Capture the cell that displays the provided text and extract its [x, y] central coordinate. 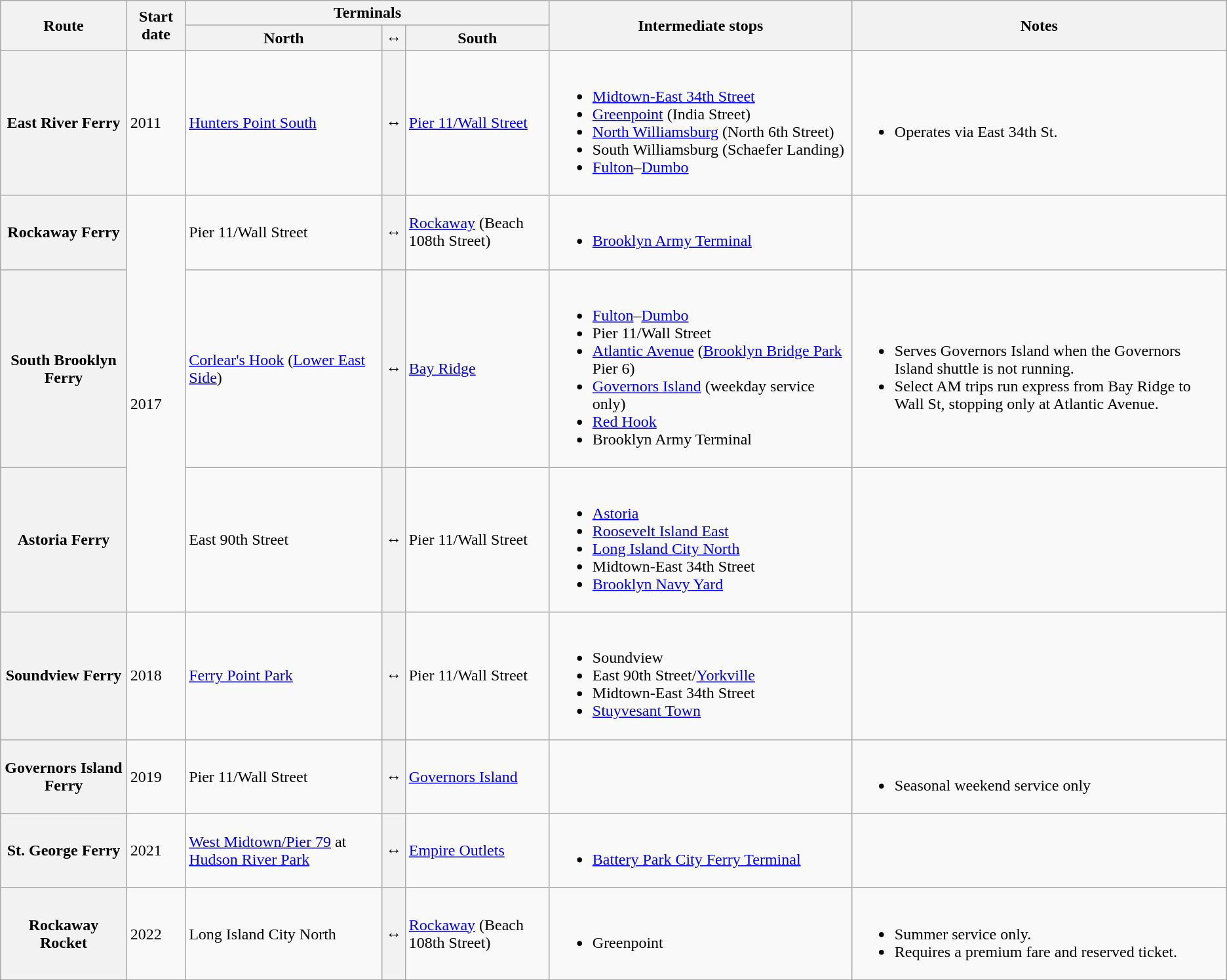
Fulton–DumboPier 11/Wall StreetAtlantic Avenue (Brooklyn Bridge Park Pier 6)Governors Island (weekday service only)Red HookBrooklyn Army Terminal [700, 368]
AstoriaRoosevelt Island EastLong Island City NorthMidtown-East 34th StreetBrooklyn Navy Yard [700, 540]
Start date [156, 26]
North [284, 38]
2022 [156, 933]
Route [64, 26]
St. George Ferry [64, 851]
Rockaway Ferry [64, 232]
South [477, 38]
Bay Ridge [477, 368]
Ferry Point Park [284, 676]
Governors Island Ferry [64, 776]
Long Island City North [284, 933]
2018 [156, 676]
Seasonal weekend service only [1039, 776]
SoundviewEast 90th Street/YorkvilleMidtown-East 34th StreetStuyvesant Town [700, 676]
2017 [156, 404]
Greenpoint [700, 933]
2011 [156, 123]
East 90th Street [284, 540]
Midtown-East 34th StreetGreenpoint (India Street)North Williamsburg (North 6th Street)South Williamsburg (Schaefer Landing)Fulton–Dumbo [700, 123]
Soundview Ferry [64, 676]
Governors Island [477, 776]
West Midtown/Pier 79 at Hudson River Park [284, 851]
East River Ferry [64, 123]
2021 [156, 851]
Intermediate stops [700, 26]
Hunters Point South [284, 123]
Terminals [368, 13]
Corlear's Hook (Lower East Side) [284, 368]
Empire Outlets [477, 851]
Summer service only.Requires a premium fare and reserved ticket. [1039, 933]
Brooklyn Army Terminal [700, 232]
South Brooklyn Ferry [64, 368]
Operates via East 34th St. [1039, 123]
Astoria Ferry [64, 540]
2019 [156, 776]
Battery Park City Ferry Terminal [700, 851]
Rockaway Rocket [64, 933]
Notes [1039, 26]
